For the text-containing cell, return its midpoint in (x, y) coordinate format. 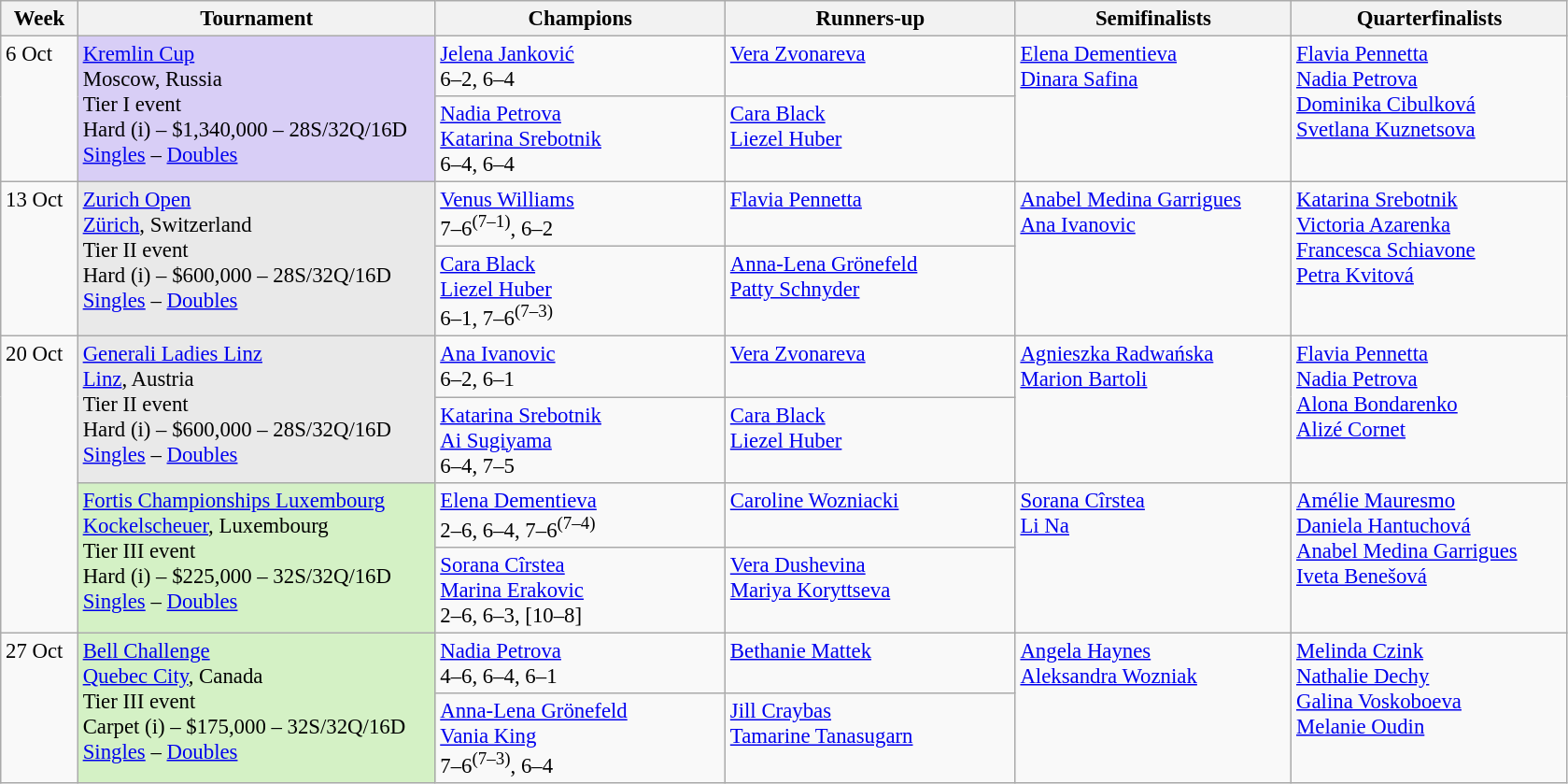
Elena Dementieva 2–6, 6–4, 7–6(7–4) (581, 514)
Champions (581, 19)
Anabel Medina Garrigues Ana Ivanovic (1153, 260)
Bethanie Mattek (870, 663)
20 Oct (39, 484)
Flavia Pennetta Nadia Petrova Dominika Cibulková Svetlana Kuznetsova (1430, 109)
Sorana Cîrstea Marina Erakovic2–6, 6–3, [10–8] (581, 590)
27 Oct (39, 708)
Runners-up (870, 19)
Jelena Janković 6–2, 6–4 (581, 67)
Anna-Lena Grönefeld Patty Schnyder (870, 292)
6 Oct (39, 109)
Nadia Petrova Katarina Srebotnik 6–4, 6–4 (581, 139)
Sorana Cîrstea Li Na (1153, 557)
Zurich OpenZürich, SwitzerlandTier II eventHard (i) – $600,000 – 28S/32Q/16DSingles – Doubles (256, 260)
13 Oct (39, 260)
Amélie Mauresmo Daniela Hantuchová Anabel Medina Garrigues Iveta Benešová (1430, 557)
Generali Ladies Linz Linz, AustriaTier II eventHard (i) – $600,000 – 28S/32Q/16DSingles – Doubles (256, 409)
Nadia Petrova 4–6, 6–4, 6–1 (581, 663)
Jill Craybas Tamarine Tanasugarn (870, 738)
Katarina Srebotnik Ai Sugiyama6–4, 7–5 (581, 440)
Ana Ivanovic6–2, 6–1 (581, 366)
Caroline Wozniacki (870, 514)
Agnieszka Radwańska Marion Bartoli (1153, 409)
Anna-Lena Grönefeld Vania King7–6(7–3), 6–4 (581, 738)
Katarina Srebotnik Victoria Azarenka Francesca Schiavone Petra Kvitová (1430, 260)
Semifinalists (1153, 19)
Bell ChallengeQuebec City, CanadaTier III eventCarpet (i) – $175,000 – 32S/32Q/16DSingles – Doubles (256, 708)
Flavia Pennetta (870, 215)
Melinda Czink Nathalie Dechy Galina Voskoboeva Melanie Oudin (1430, 708)
Flavia Pennetta Nadia Petrova Alona Bondarenko Alizé Cornet (1430, 409)
Quarterfinalists (1430, 19)
Fortis Championships Luxembourg Kockelscheuer, LuxembourgTier III eventHard (i) – $225,000 – 32S/32Q/16DSingles – Doubles (256, 557)
Elena Dementieva Dinara Safina (1153, 109)
Vera Dushevina Mariya Koryttseva (870, 590)
Cara Black Liezel Huber 6–1, 7–6(7–3) (581, 292)
Venus Williams7–6(7–1), 6–2 (581, 215)
Kremlin Cup Moscow, RussiaTier I eventHard (i) – $1,340,000 – 28S/32Q/16DSingles – Doubles (256, 109)
Week (39, 19)
Tournament (256, 19)
Angela Haynes Aleksandra Wozniak (1153, 708)
